Search for the cell housing the specified text and yield its (X, Y) center coordinate. 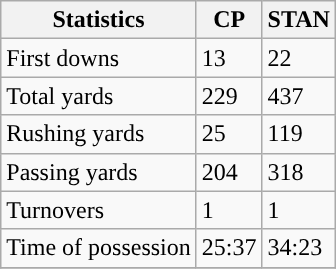
22 (298, 58)
STAN (298, 20)
Total yards (99, 96)
13 (229, 58)
Turnovers (99, 210)
25:37 (229, 248)
First downs (99, 58)
318 (298, 172)
CP (229, 20)
229 (229, 96)
204 (229, 172)
119 (298, 134)
25 (229, 134)
34:23 (298, 248)
Rushing yards (99, 134)
Time of possession (99, 248)
437 (298, 96)
Statistics (99, 20)
Passing yards (99, 172)
